Extract the [x, y] coordinate from the center of the cell holding the provided text.  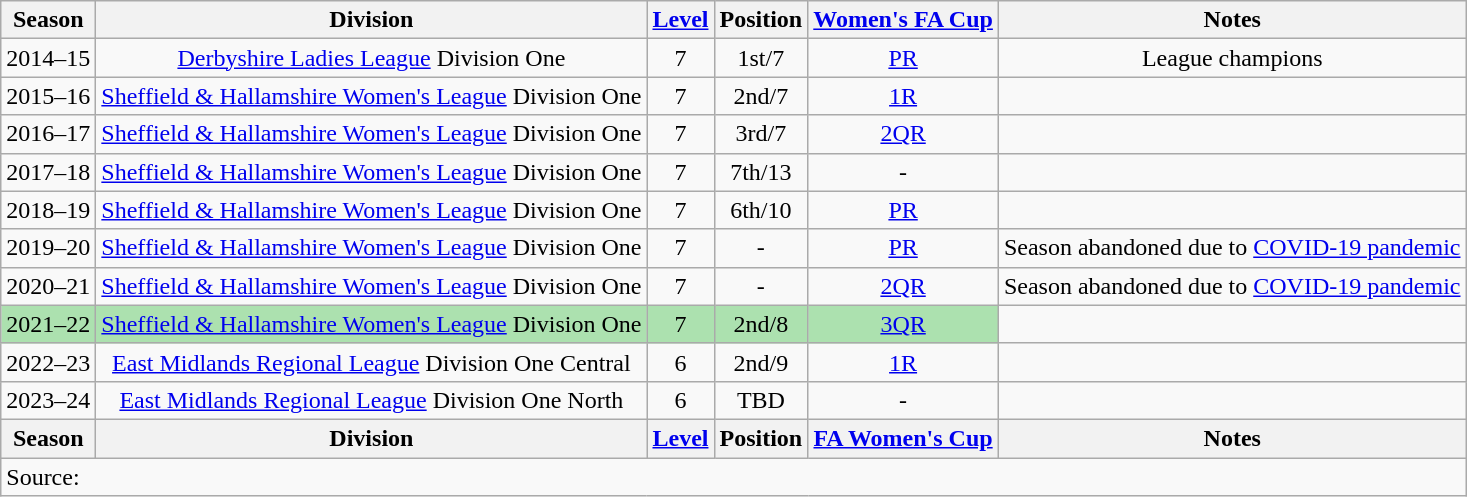
2020–21 [48, 286]
Women's FA Cup [904, 20]
6th/10 [761, 210]
2023–24 [48, 400]
2016–17 [48, 134]
East Midlands Regional League Division One Central [372, 362]
3QR [904, 324]
3rd/7 [761, 134]
2014–15 [48, 58]
2017–18 [48, 172]
Derbyshire Ladies League Division One [372, 58]
2021–22 [48, 324]
TBD [761, 400]
2022–23 [48, 362]
FA Women's Cup [904, 438]
2nd/7 [761, 96]
League champions [1232, 58]
1st/7 [761, 58]
East Midlands Regional League Division One North [372, 400]
2nd/8 [761, 324]
2018–19 [48, 210]
2nd/9 [761, 362]
7th/13 [761, 172]
Source: [734, 477]
2019–20 [48, 248]
2015–16 [48, 96]
